Return the (x, y) coordinate for the center point of the cell that contains the specified text.  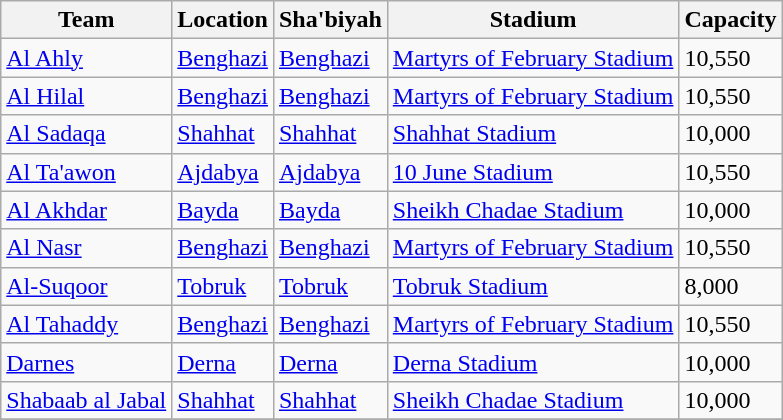
Al-Suqoor (86, 286)
10 June Stadium (533, 172)
Team (86, 20)
Shabaab al Jabal (86, 400)
Al Ahly (86, 58)
Derna Stadium (533, 362)
Capacity (730, 20)
Location (223, 20)
Al Ta'awon (86, 172)
Shahhat Stadium (533, 134)
Al Akhdar (86, 210)
Tobruk Stadium (533, 286)
Stadium (533, 20)
8,000 (730, 286)
Al Hilal (86, 96)
Al Tahaddy (86, 324)
Sha'biyah (330, 20)
Darnes (86, 362)
Al Nasr (86, 248)
Al Sadaqa (86, 134)
